Determine the [x, y] coordinate at the center of the cell enclosing the given text.  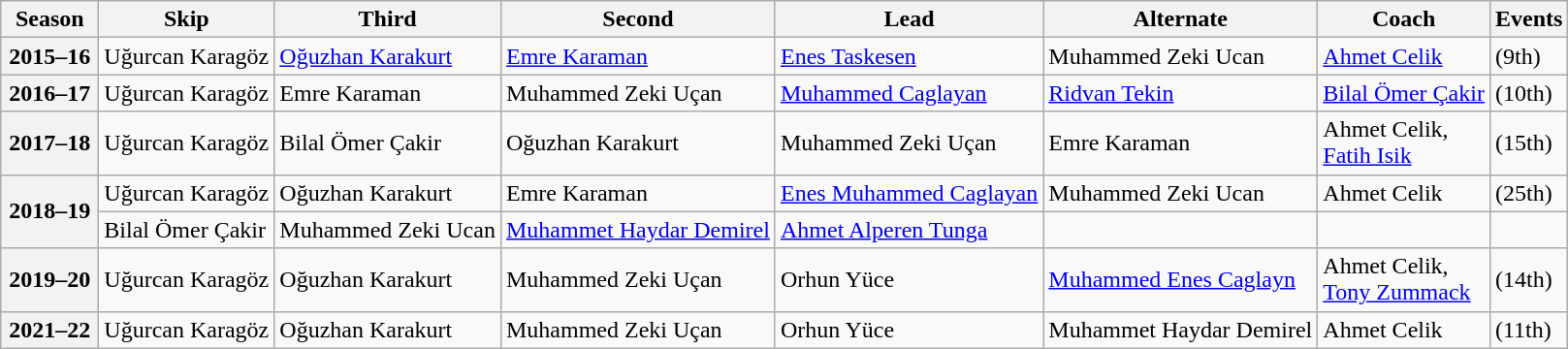
2017–18 [50, 143]
(10th) [1528, 93]
2015–16 [50, 56]
(9th) [1528, 56]
2018–19 [50, 211]
Second [638, 19]
Skip [186, 19]
(11th) [1528, 330]
Ridvan Tekin [1181, 93]
(14th) [1528, 279]
Ahmet Alperen Tunga [909, 230]
Third [388, 19]
(15th) [1528, 143]
Season [50, 19]
2016–17 [50, 93]
2021–22 [50, 330]
Lead [909, 19]
Ahmet Celik,Fatih Isik [1404, 143]
Enes Muhammed Caglayan [909, 193]
Muhammed Caglayan [909, 93]
Alternate [1181, 19]
Events [1528, 19]
(25th) [1528, 193]
Ahmet Celik,Tony Zummack [1404, 279]
Enes Taskesen [909, 56]
Muhammed Enes Caglayn [1181, 279]
Coach [1404, 19]
2019–20 [50, 279]
